Determine the [x, y] coordinate at the center of the cell enclosing the given text.  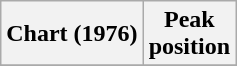
Peakposition [189, 34]
Chart (1976) [72, 34]
